From the cell containing the given text, extract its center point as (x, y) coordinate. 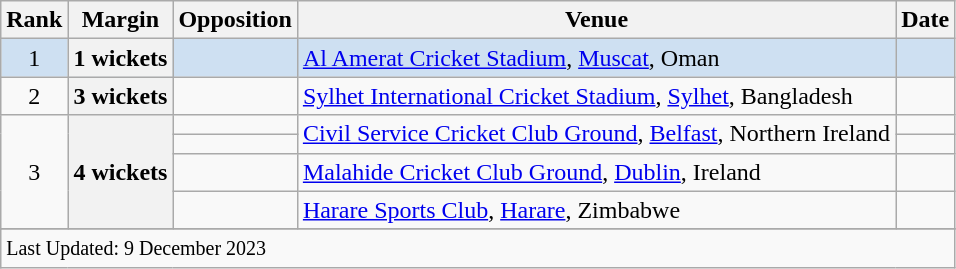
3 wickets (120, 96)
3 (34, 172)
Rank (34, 20)
Malahide Cricket Club Ground, Dublin, Ireland (596, 172)
Sylhet International Cricket Stadium, Sylhet, Bangladesh (596, 96)
Last Updated: 9 December 2023 (478, 248)
4 wickets (120, 172)
Date (926, 20)
Al Amerat Cricket Stadium, Muscat, Oman (596, 58)
Harare Sports Club, Harare, Zimbabwe (596, 210)
Civil Service Cricket Club Ground, Belfast, Northern Ireland (596, 134)
2 (34, 96)
1 (34, 58)
Margin (120, 20)
1 wickets (120, 58)
Opposition (235, 20)
Venue (596, 20)
